Determine the (X, Y) coordinate at the center of the cell enclosing the given text.  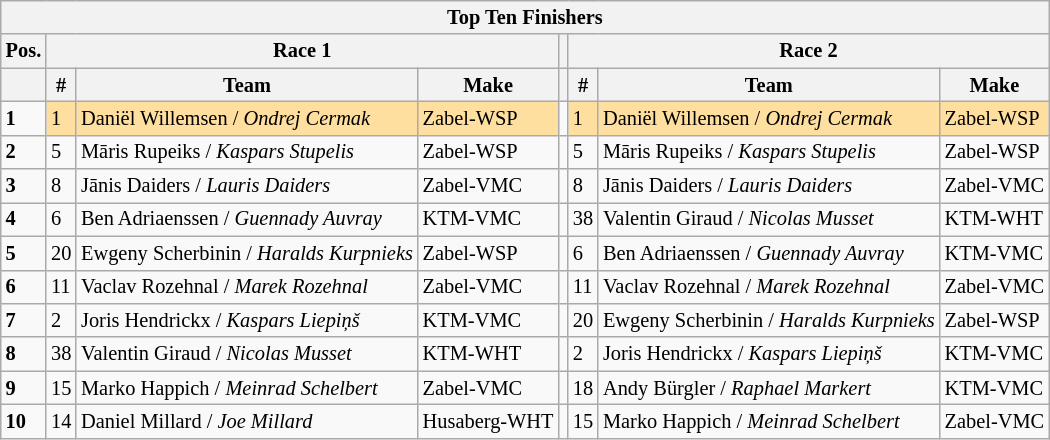
Race 2 (808, 51)
4 (24, 219)
Husaberg-WHT (488, 421)
9 (24, 388)
7 (24, 320)
Pos. (24, 51)
Race 1 (302, 51)
Top Ten Finishers (525, 17)
10 (24, 421)
18 (583, 388)
3 (24, 186)
14 (61, 421)
Daniel Millard / Joe Millard (247, 421)
Andy Bürgler / Raphael Markert (769, 388)
